Find where the given text appears and provide that cell's center as [x, y] coordinate. 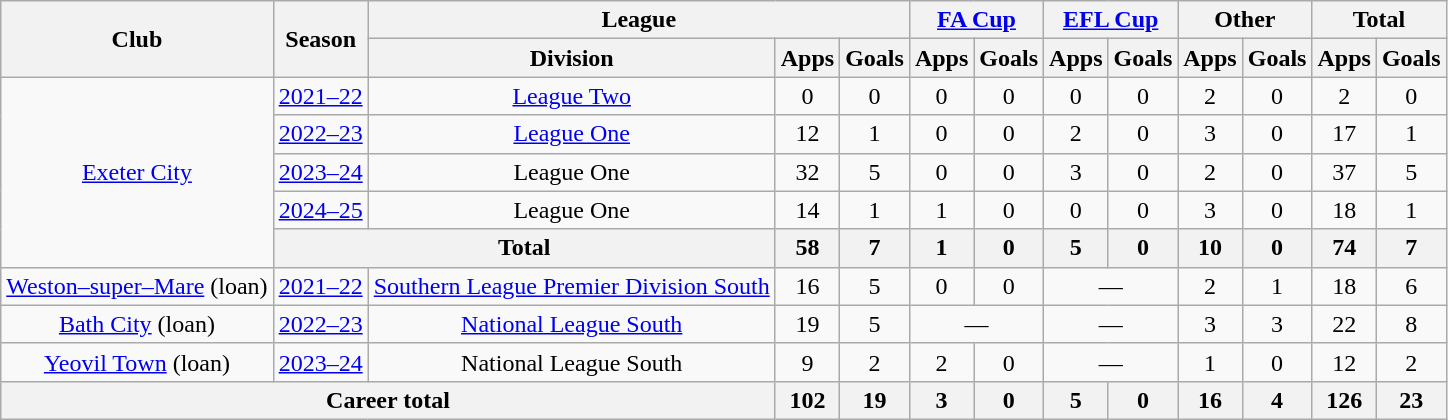
102 [807, 400]
Yeovil Town (loan) [137, 362]
22 [1344, 324]
9 [807, 362]
Exeter City [137, 172]
58 [807, 248]
32 [807, 172]
Career total [388, 400]
EFL Cup [1111, 20]
Bath City (loan) [137, 324]
37 [1344, 172]
14 [807, 210]
10 [1210, 248]
126 [1344, 400]
4 [1277, 400]
Club [137, 39]
League Two [572, 96]
League [638, 20]
2024–25 [320, 210]
74 [1344, 248]
Season [320, 39]
8 [1411, 324]
FA Cup [976, 20]
Other [1245, 20]
Division [572, 58]
23 [1411, 400]
17 [1344, 134]
6 [1411, 286]
Weston–super–Mare (loan) [137, 286]
Southern League Premier Division South [572, 286]
